Search for the cell housing the specified text and yield its (x, y) center coordinate. 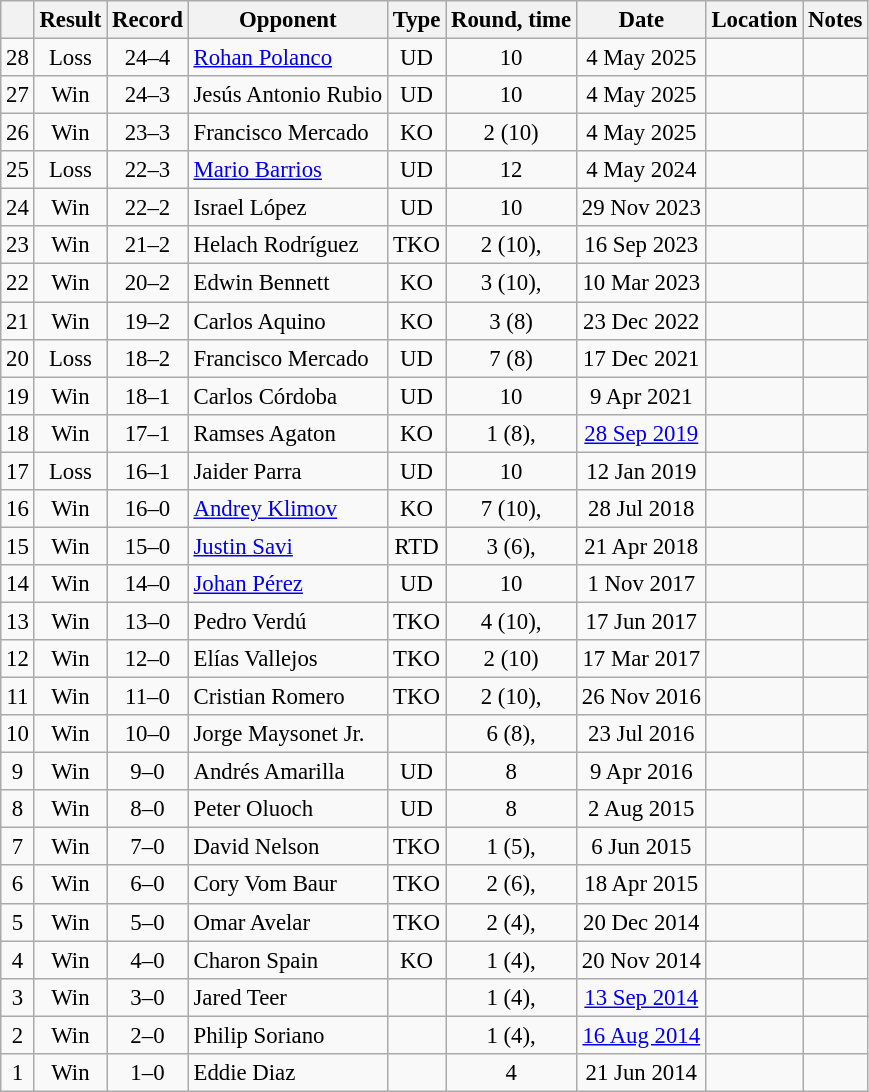
18–2 (148, 358)
17 Dec 2021 (642, 358)
17–1 (148, 433)
13 (18, 621)
2 (18, 1035)
Ramses Agaton (288, 433)
24 (18, 208)
Rohan Polanco (288, 58)
6 (8), (512, 734)
24–3 (148, 95)
22–2 (148, 208)
28 (18, 58)
21–2 (148, 245)
20–2 (148, 283)
9 Apr 2021 (642, 396)
Result (70, 20)
11–0 (148, 697)
Andrey Klimov (288, 509)
Cory Vom Baur (288, 885)
26 (18, 133)
Jesús Antonio Rubio (288, 95)
Carlos Córdoba (288, 396)
Cristian Romero (288, 697)
12 Jan 2019 (642, 471)
13 Sep 2014 (642, 997)
Charon Spain (288, 960)
Record (148, 20)
19 (18, 396)
Jaider Parra (288, 471)
22 (18, 283)
2 (4), (512, 922)
7–0 (148, 847)
18–1 (148, 396)
18 Apr 2015 (642, 885)
29 Nov 2023 (642, 208)
Pedro Verdú (288, 621)
9 Apr 2016 (642, 772)
7 (8) (512, 358)
23 Jul 2016 (642, 734)
Andrés Amarilla (288, 772)
21 Jun 2014 (642, 1073)
3 (10), (512, 283)
15 (18, 546)
14 (18, 584)
3 (8) (512, 321)
27 (18, 95)
15–0 (148, 546)
19–2 (148, 321)
Johan Pérez (288, 584)
Notes (836, 20)
3 (18, 997)
2–0 (148, 1035)
20 (18, 358)
21 (18, 321)
10 Mar 2023 (642, 283)
4–0 (148, 960)
1–0 (148, 1073)
17 Jun 2017 (642, 621)
1 Nov 2017 (642, 584)
Round, time (512, 20)
Location (754, 20)
6 Jun 2015 (642, 847)
20 Dec 2014 (642, 922)
24–4 (148, 58)
8–0 (148, 809)
7 (18, 847)
2 Aug 2015 (642, 809)
5–0 (148, 922)
1 (18, 1073)
9 (18, 772)
22–3 (148, 170)
16 Sep 2023 (642, 245)
5 (18, 922)
17 Mar 2017 (642, 659)
2 (6), (512, 885)
23 (18, 245)
12–0 (148, 659)
28 Sep 2019 (642, 433)
10–0 (148, 734)
28 Jul 2018 (642, 509)
1 (5), (512, 847)
Israel López (288, 208)
Jorge Maysonet Jr. (288, 734)
20 Nov 2014 (642, 960)
Justin Savi (288, 546)
13–0 (148, 621)
16 (18, 509)
3 (6), (512, 546)
Opponent (288, 20)
16–1 (148, 471)
17 (18, 471)
16–0 (148, 509)
11 (18, 697)
Mario Barrios (288, 170)
1 (8), (512, 433)
21 Apr 2018 (642, 546)
Philip Soriano (288, 1035)
26 Nov 2016 (642, 697)
Elías Vallejos (288, 659)
Date (642, 20)
7 (10), (512, 509)
4 (10), (512, 621)
6–0 (148, 885)
David Nelson (288, 847)
4 May 2024 (642, 170)
23–3 (148, 133)
23 Dec 2022 (642, 321)
Type (416, 20)
9–0 (148, 772)
Edwin Bennett (288, 283)
16 Aug 2014 (642, 1035)
Omar Avelar (288, 922)
14–0 (148, 584)
Eddie Diaz (288, 1073)
RTD (416, 546)
18 (18, 433)
Jared Teer (288, 997)
6 (18, 885)
Peter Oluoch (288, 809)
Carlos Aquino (288, 321)
3–0 (148, 997)
25 (18, 170)
Helach Rodríguez (288, 245)
